Return (x, y) of the center of cell containing provided text 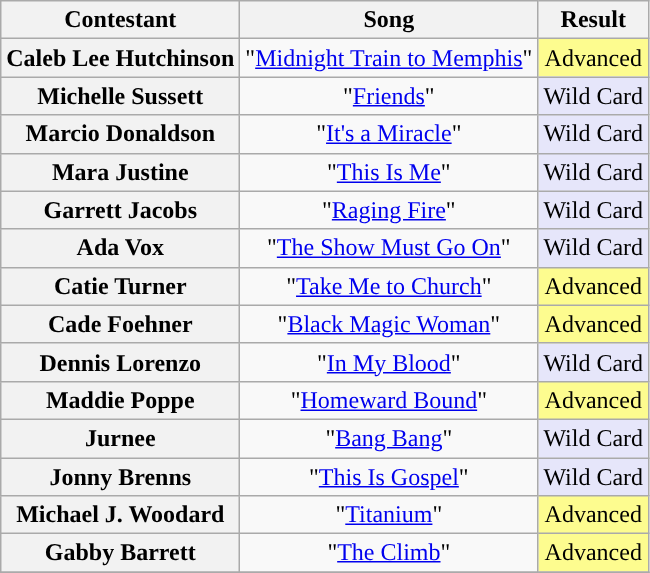
Cade Foehner (120, 324)
"The Show Must Go On" (389, 248)
Contestant (120, 20)
Song (389, 20)
Caleb Lee Hutchinson (120, 58)
Jurnee (120, 438)
"It's a Miracle" (389, 134)
"Midnight Train to Memphis" (389, 58)
Jonny Brenns (120, 477)
"The Climb" (389, 553)
"Titanium" (389, 515)
"Homeward Bound" (389, 400)
"This Is Me" (389, 172)
Gabby Barrett (120, 553)
"Take Me to Church" (389, 286)
Result (594, 20)
Ada Vox (120, 248)
Michelle Sussett (120, 96)
"This Is Gospel" (389, 477)
"Black Magic Woman" (389, 324)
"Raging Fire" (389, 210)
Garrett Jacobs (120, 210)
Dennis Lorenzo (120, 362)
Maddie Poppe (120, 400)
"Friends" (389, 96)
"Bang Bang" (389, 438)
Marcio Donaldson (120, 134)
"In My Blood" (389, 362)
Michael J. Woodard (120, 515)
Catie Turner (120, 286)
Mara Justine (120, 172)
